Return the [X, Y] coordinate for the center point of the cell that contains the specified text.  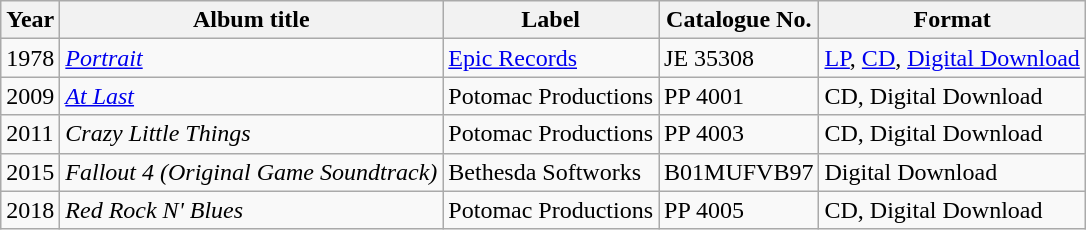
2018 [30, 210]
B01MUFVB97 [739, 172]
2015 [30, 172]
1978 [30, 58]
Format [952, 20]
PP 4001 [739, 96]
At Last [252, 96]
Catalogue No. [739, 20]
JE 35308 [739, 58]
Bethesda Softworks [551, 172]
Album title [252, 20]
Digital Download [952, 172]
2011 [30, 134]
Epic Records [551, 58]
LP, CD, Digital Download [952, 58]
Fallout 4 (Original Game Soundtrack) [252, 172]
PP 4005 [739, 210]
Portrait [252, 58]
Year [30, 20]
Crazy Little Things [252, 134]
Red Rock N' Blues [252, 210]
Label [551, 20]
PP 4003 [739, 134]
2009 [30, 96]
